Search for the cell housing the specified text and yield its (X, Y) center coordinate. 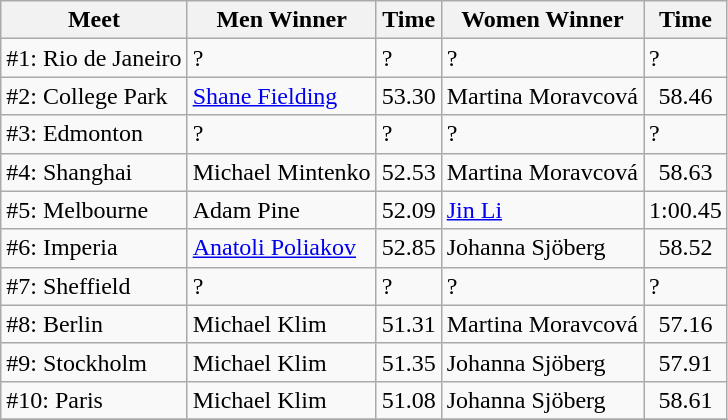
#2: College Park (94, 96)
Men Winner (282, 20)
Shane Fielding (282, 96)
51.31 (408, 324)
#1: Rio de Janeiro (94, 58)
52.53 (408, 172)
52.85 (408, 248)
57.16 (686, 324)
#3: Edmonton (94, 134)
Meet (94, 20)
58.61 (686, 400)
Michael Mintenko (282, 172)
Jin Li (542, 210)
58.46 (686, 96)
53.30 (408, 96)
#10: Paris (94, 400)
51.08 (408, 400)
58.63 (686, 172)
Women Winner (542, 20)
58.52 (686, 248)
Anatoli Poliakov (282, 248)
51.35 (408, 362)
#9: Stockholm (94, 362)
#4: Shanghai (94, 172)
1:00.45 (686, 210)
Adam Pine (282, 210)
#8: Berlin (94, 324)
57.91 (686, 362)
#6: Imperia (94, 248)
#7: Sheffield (94, 286)
#5: Melbourne (94, 210)
52.09 (408, 210)
